Find where the given text appears and provide that cell's center as (X, Y) coordinate. 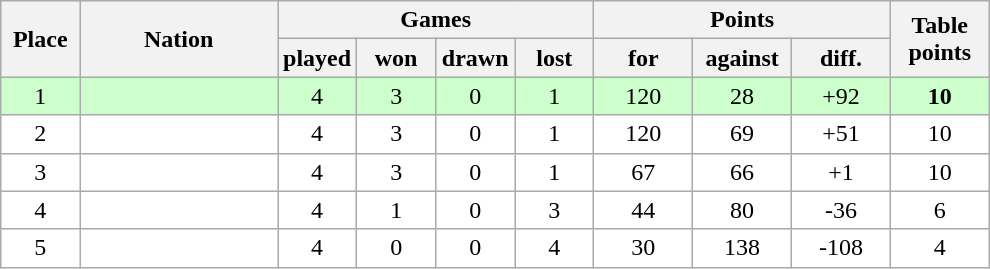
Nation (179, 39)
Tablepoints (940, 39)
lost (554, 58)
2 (40, 134)
-108 (842, 248)
28 (742, 96)
+1 (842, 172)
-36 (842, 210)
Place (40, 39)
Points (742, 20)
+51 (842, 134)
80 (742, 210)
+92 (842, 96)
67 (644, 172)
5 (40, 248)
30 (644, 248)
against (742, 58)
diff. (842, 58)
66 (742, 172)
played (318, 58)
44 (644, 210)
won (396, 58)
69 (742, 134)
Games (436, 20)
drawn (476, 58)
6 (940, 210)
for (644, 58)
138 (742, 248)
